Detect which cell encompasses the target text, then output its [X, Y] center coordinate. 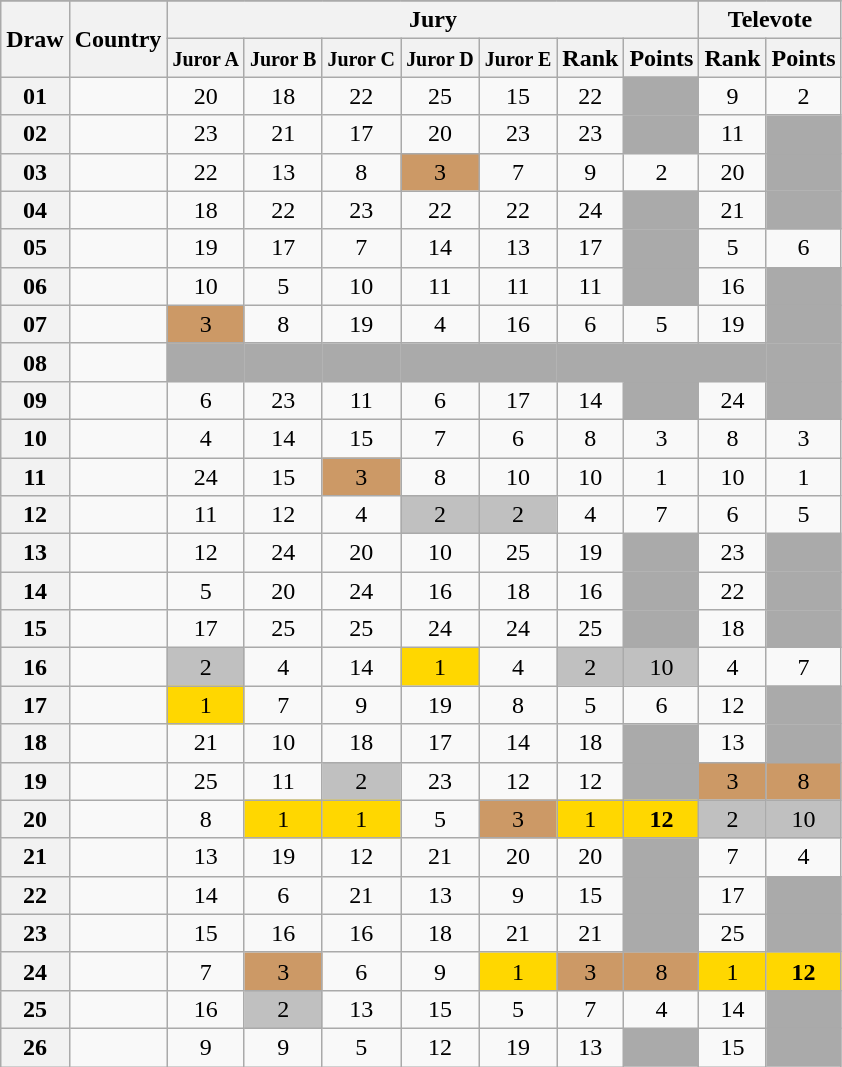
06 [35, 286]
26 [35, 1047]
Juror B [283, 58]
01 [35, 96]
04 [35, 210]
03 [35, 172]
09 [35, 400]
Draw [35, 39]
02 [35, 134]
Jury [433, 20]
Juror D [440, 58]
Juror E [518, 58]
08 [35, 362]
05 [35, 248]
Juror A [206, 58]
Juror C [362, 58]
Televote [770, 20]
07 [35, 324]
Country [118, 39]
